For the text-containing cell, return its midpoint in (X, Y) coordinate format. 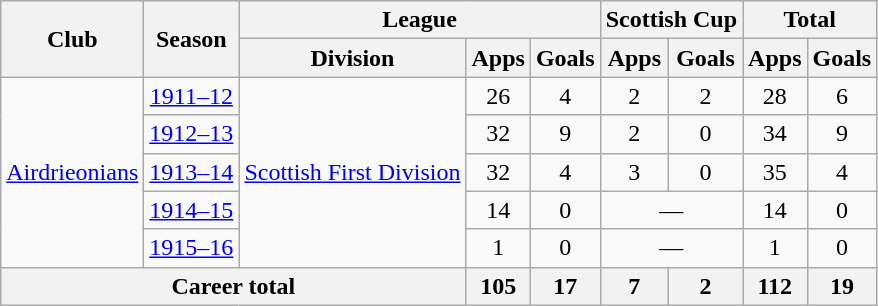
6 (842, 96)
3 (634, 172)
Scottish Cup (671, 20)
35 (775, 172)
7 (634, 286)
Division (352, 58)
26 (498, 96)
105 (498, 286)
1914–15 (192, 210)
1912–13 (192, 134)
1911–12 (192, 96)
19 (842, 286)
34 (775, 134)
League (420, 20)
Career total (234, 286)
1913–14 (192, 172)
Club (72, 39)
28 (775, 96)
Total (810, 20)
1915–16 (192, 248)
112 (775, 286)
Season (192, 39)
17 (565, 286)
Airdrieonians (72, 172)
Scottish First Division (352, 172)
